Pinpoint the cell where the given text exists, returning its (x, y) midpoint coordinate. 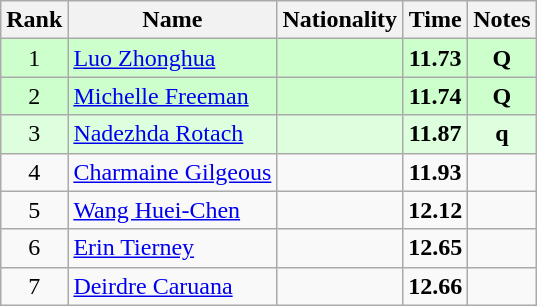
11.93 (436, 172)
Rank (34, 20)
11.74 (436, 96)
Wang Huei-Chen (172, 210)
6 (34, 248)
7 (34, 286)
Charmaine Gilgeous (172, 172)
q (502, 134)
Erin Tierney (172, 248)
Notes (502, 20)
1 (34, 58)
11.73 (436, 58)
Michelle Freeman (172, 96)
2 (34, 96)
5 (34, 210)
4 (34, 172)
12.12 (436, 210)
Deirdre Caruana (172, 286)
12.65 (436, 248)
Nationality (340, 20)
11.87 (436, 134)
Name (172, 20)
Nadezhda Rotach (172, 134)
3 (34, 134)
12.66 (436, 286)
Luo Zhonghua (172, 58)
Time (436, 20)
